Search for the cell housing the specified text and yield its (x, y) center coordinate. 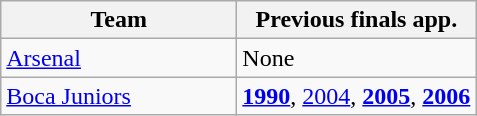
None (356, 58)
1990, 2004, 2005, 2006 (356, 96)
Team (119, 20)
Previous finals app. (356, 20)
Boca Juniors (119, 96)
Arsenal (119, 58)
